Scan for the cell matching the given text and deliver its [X, Y] coordinate at center. 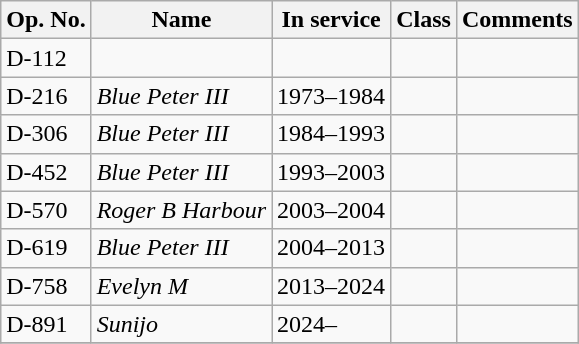
D-452 [46, 172]
Roger B Harbour [181, 210]
Name [181, 20]
D-891 [46, 324]
D-570 [46, 210]
D-619 [46, 248]
Class [424, 20]
2004–2013 [332, 248]
D-758 [46, 286]
In service [332, 20]
1973–1984 [332, 96]
1984–1993 [332, 134]
D-306 [46, 134]
2024– [332, 324]
1993–2003 [332, 172]
Comments [517, 20]
Sunijo [181, 324]
D-216 [46, 96]
2013–2024 [332, 286]
Op. No. [46, 20]
D-112 [46, 58]
2003–2004 [332, 210]
Evelyn M [181, 286]
